Search for the cell housing the specified text and yield its (X, Y) center coordinate. 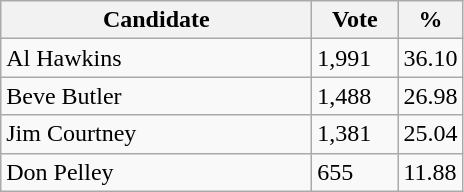
36.10 (430, 58)
1,381 (355, 134)
25.04 (430, 134)
Don Pelley (156, 172)
1,488 (355, 96)
11.88 (430, 172)
1,991 (355, 58)
Beve Butler (156, 96)
Al Hawkins (156, 58)
Candidate (156, 20)
% (430, 20)
Vote (355, 20)
655 (355, 172)
26.98 (430, 96)
Jim Courtney (156, 134)
